Determine the (X, Y) coordinate at the center of the cell enclosing the given text.  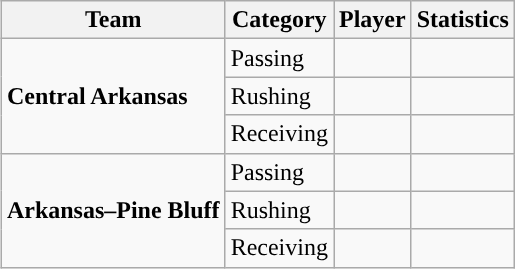
Central Arkansas (113, 96)
Statistics (462, 20)
Player (373, 20)
Category (279, 20)
Team (113, 20)
Arkansas–Pine Bluff (113, 210)
